Scan for the cell matching the given text and deliver its (x, y) coordinate at center. 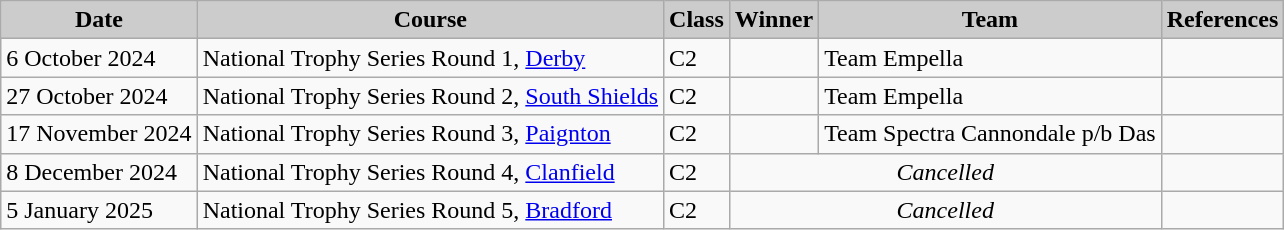
Class (697, 20)
27 October 2024 (99, 96)
Team Spectra Cannondale p/b Das (990, 134)
National Trophy Series Round 3, Paignton (430, 134)
National Trophy Series Round 4, Clanfield (430, 172)
National Trophy Series Round 1, Derby (430, 58)
Team (990, 20)
Date (99, 20)
National Trophy Series Round 5, Bradford (430, 210)
References (1222, 20)
17 November 2024 (99, 134)
Winner (774, 20)
Course (430, 20)
National Trophy Series Round 2, South Shields (430, 96)
5 January 2025 (99, 210)
6 October 2024 (99, 58)
8 December 2024 (99, 172)
